Return (X, Y) of the center of cell containing provided text 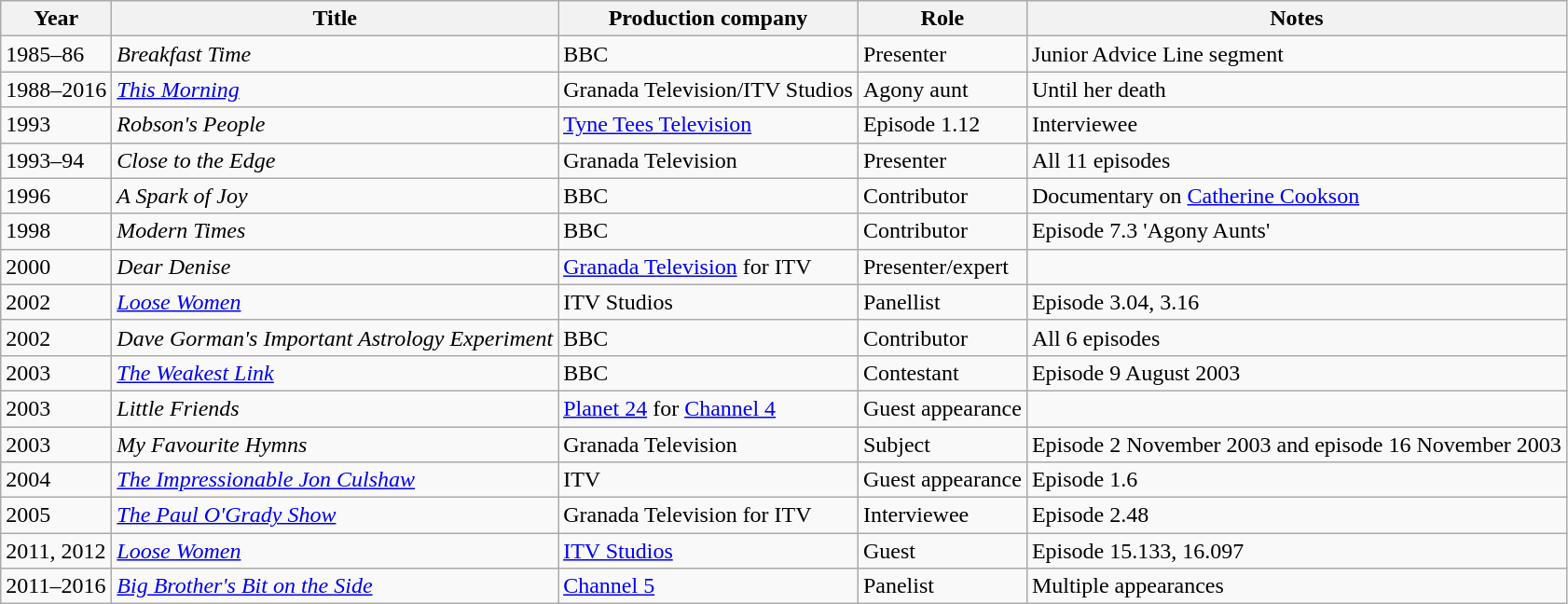
Tyne Tees Television (708, 125)
Presenter/expert (942, 267)
Episode 7.3 'Agony Aunts' (1296, 231)
Episode 15.133, 16.097 (1296, 551)
The Paul O'Grady Show (336, 515)
All 11 episodes (1296, 160)
Guest (942, 551)
Breakfast Time (336, 54)
2005 (56, 515)
Dear Denise (336, 267)
2011–2016 (56, 586)
1998 (56, 231)
Until her death (1296, 89)
Episode 1.12 (942, 125)
Notes (1296, 19)
The Impressionable Jon Culshaw (336, 480)
The Weakest Link (336, 373)
Episode 2 November 2003 and episode 16 November 2003 (1296, 445)
Contestant (942, 373)
Role (942, 19)
Planet 24 for Channel 4 (708, 408)
Year (56, 19)
Subject (942, 445)
Production company (708, 19)
Close to the Edge (336, 160)
Robson's People (336, 125)
1996 (56, 196)
All 6 episodes (1296, 337)
Panellist (942, 302)
Dave Gorman's Important Astrology Experiment (336, 337)
Episode 3.04, 3.16 (1296, 302)
2004 (56, 480)
2000 (56, 267)
Episode 9 August 2003 (1296, 373)
Episode 2.48 (1296, 515)
My Favourite Hymns (336, 445)
Junior Advice Line segment (1296, 54)
Modern Times (336, 231)
ITV (708, 480)
Little Friends (336, 408)
2011, 2012 (56, 551)
Big Brother's Bit on the Side (336, 586)
Episode 1.6 (1296, 480)
1993 (56, 125)
Multiple appearances (1296, 586)
Channel 5 (708, 586)
A Spark of Joy (336, 196)
This Morning (336, 89)
1985–86 (56, 54)
Documentary on Catherine Cookson (1296, 196)
Panelist (942, 586)
1993–94 (56, 160)
Granada Television/ITV Studios (708, 89)
1988–2016 (56, 89)
Agony aunt (942, 89)
Title (336, 19)
